Pinpoint the cell where the given text exists, returning its (X, Y) midpoint coordinate. 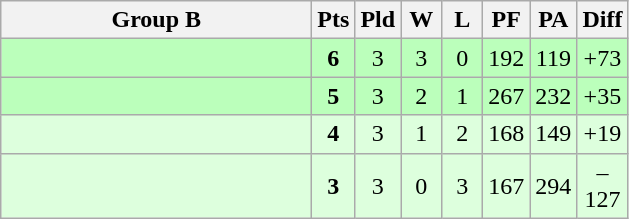
192 (506, 58)
267 (506, 96)
6 (334, 58)
149 (554, 134)
+19 (602, 134)
Group B (156, 20)
+73 (602, 58)
W (422, 20)
119 (554, 58)
4 (334, 134)
L (462, 20)
+35 (602, 96)
232 (554, 96)
Diff (602, 20)
Pts (334, 20)
294 (554, 186)
5 (334, 96)
Pld (378, 20)
168 (506, 134)
167 (506, 186)
PA (554, 20)
PF (506, 20)
–127 (602, 186)
